Output the (x, y) coordinate of the center of the cell containing the given text.  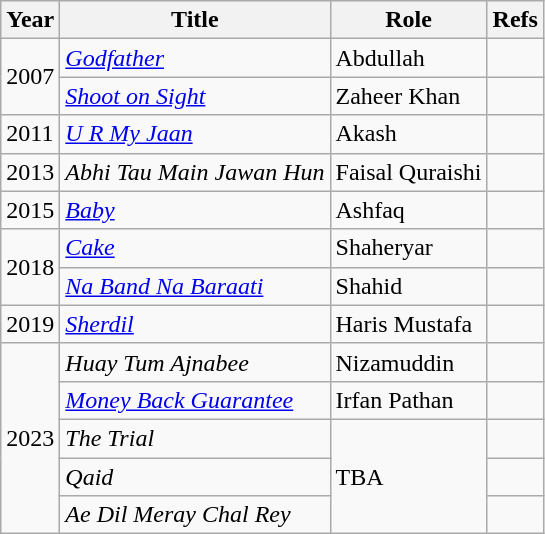
Money Back Guarantee (195, 400)
Qaid (195, 477)
Haris Mustafa (408, 324)
Na Band Na Baraati (195, 286)
Zaheer Khan (408, 96)
Refs (515, 20)
Year (30, 20)
Ashfaq (408, 210)
Shoot on Sight (195, 96)
2011 (30, 134)
The Trial (195, 438)
Akash (408, 134)
Irfan Pathan (408, 400)
Sherdil (195, 324)
Nizamuddin (408, 362)
2013 (30, 172)
Shahid (408, 286)
U R My Jaan (195, 134)
2015 (30, 210)
Shaheryar (408, 248)
Baby (195, 210)
Abhi Tau Main Jawan Hun (195, 172)
Godfather (195, 58)
Huay Tum Ajnabee (195, 362)
2023 (30, 438)
Cake (195, 248)
2019 (30, 324)
Ae Dil Meray Chal Rey (195, 515)
2018 (30, 267)
Title (195, 20)
Role (408, 20)
2007 (30, 77)
TBA (408, 476)
Abdullah (408, 58)
Faisal Quraishi (408, 172)
